Return the (X, Y) coordinate for the center point of the cell that contains the specified text.  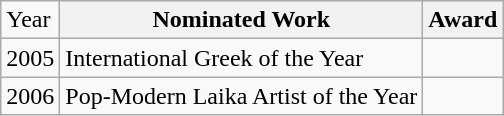
Award (463, 20)
2005 (30, 58)
2006 (30, 96)
International Greek of the Year (242, 58)
Nominated Work (242, 20)
Pop-Modern Laika Artist of the Year (242, 96)
Year (30, 20)
